Detect which cell encompasses the target text, then output its (x, y) center coordinate. 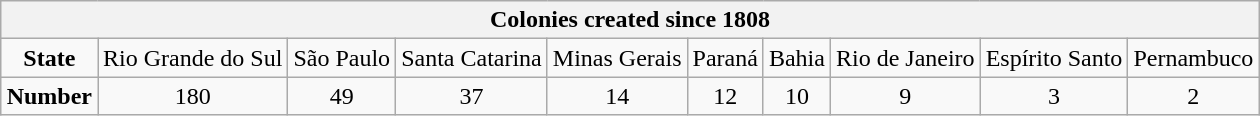
Santa Catarina (472, 58)
12 (725, 96)
37 (472, 96)
Pernambuco (1194, 58)
Espírito Santo (1054, 58)
Rio Grande do Sul (193, 58)
10 (796, 96)
49 (342, 96)
Paraná (725, 58)
2 (1194, 96)
Bahia (796, 58)
São Paulo (342, 58)
State (49, 58)
9 (905, 96)
Number (49, 96)
14 (617, 96)
Rio de Janeiro (905, 58)
Minas Gerais (617, 58)
180 (193, 96)
Colonies created since 1808 (630, 20)
3 (1054, 96)
